Identify which cell holds the provided text, then report its (X, Y) central coordinate. 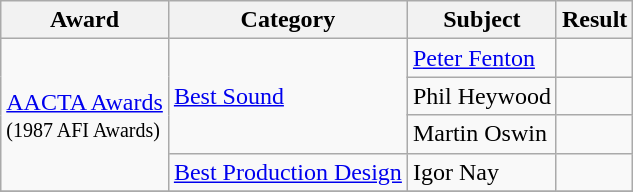
Phil Heywood (482, 96)
Award (85, 20)
Result (594, 20)
AACTA Awards(1987 AFI Awards) (85, 115)
Best Sound (288, 96)
Best Production Design (288, 172)
Martin Oswin (482, 134)
Peter Fenton (482, 58)
Igor Nay (482, 172)
Subject (482, 20)
Category (288, 20)
